Locate the cell with the specified text and output its (X, Y) center coordinate. 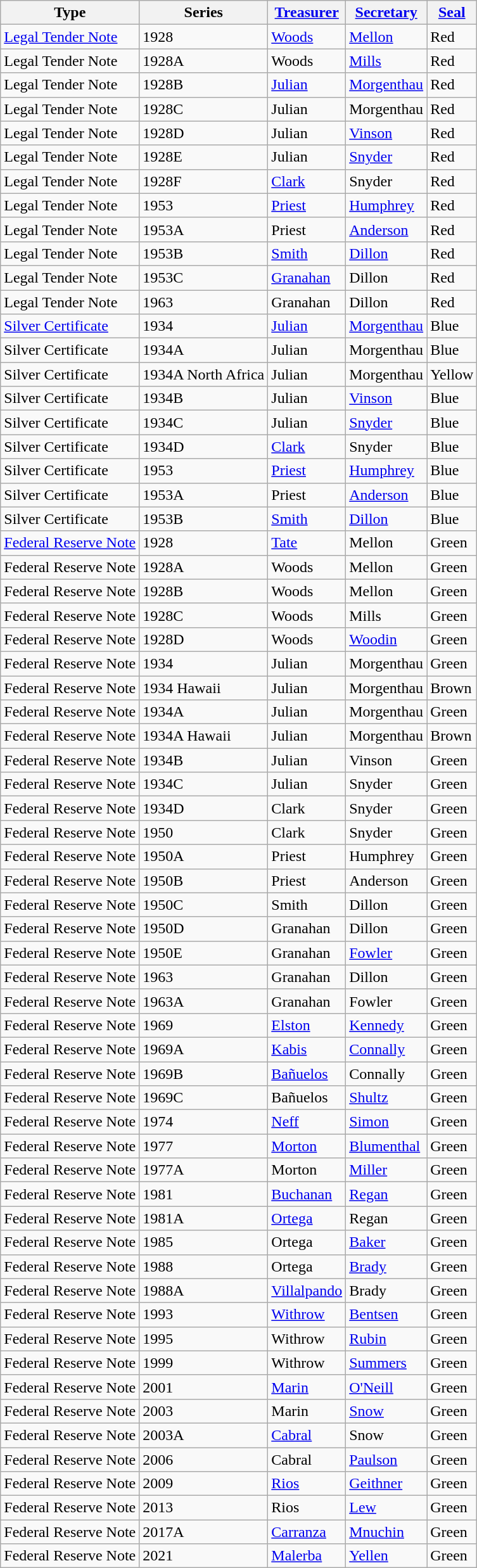
1999 (204, 1363)
1928F (204, 181)
1934A North Africa (204, 374)
Series (204, 13)
1953C (204, 277)
Malerba (307, 1556)
1934A Hawaii (204, 736)
2017A (204, 1532)
Miller (386, 1170)
Treasurer (307, 13)
Paulson (386, 1459)
2021 (204, 1556)
Yellow (452, 374)
1969B (204, 1074)
1974 (204, 1122)
1950A (204, 857)
1981A (204, 1218)
Woodin (386, 639)
Shultz (386, 1098)
Mnuchin (386, 1532)
Geithner (386, 1484)
1995 (204, 1339)
1950E (204, 953)
Carranza (307, 1532)
1988A (204, 1291)
Bentsen (386, 1315)
Kennedy (386, 1025)
1981 (204, 1194)
2003A (204, 1435)
1950B (204, 881)
1977 (204, 1146)
2006 (204, 1459)
1988 (204, 1266)
1977A (204, 1170)
Type (70, 13)
O'Neill (386, 1387)
Kabis (307, 1049)
1950D (204, 929)
Blumenthal (386, 1146)
Secretary (386, 13)
1969C (204, 1098)
Neff (307, 1122)
1950C (204, 905)
Baker (386, 1242)
2013 (204, 1508)
Tate (307, 543)
Elston (307, 1025)
1993 (204, 1315)
2003 (204, 1411)
Rubin (386, 1339)
1969 (204, 1025)
1928E (204, 157)
Simon (386, 1122)
Yellen (386, 1556)
1934 Hawaii (204, 687)
1969A (204, 1049)
Villalpando (307, 1291)
1963A (204, 1001)
2009 (204, 1484)
Seal (452, 13)
2001 (204, 1387)
Lew (386, 1508)
1985 (204, 1242)
1950 (204, 832)
Buchanan (307, 1194)
Summers (386, 1363)
